Scan for the cell matching the given text and deliver its [x, y] coordinate at center. 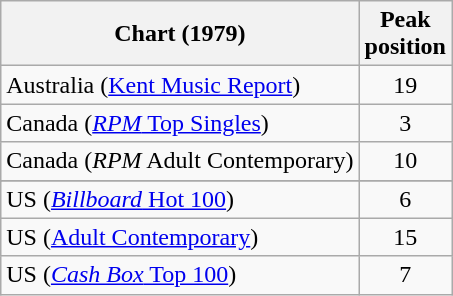
Chart (1979) [180, 34]
US (Adult Contemporary) [180, 237]
US (Cash Box Top 100) [180, 275]
Canada (RPM Top Singles) [180, 123]
US (Billboard Hot 100) [180, 199]
Canada (RPM Adult Contemporary) [180, 161]
Australia (Kent Music Report) [180, 85]
7 [405, 275]
10 [405, 161]
19 [405, 85]
15 [405, 237]
3 [405, 123]
6 [405, 199]
Peakposition [405, 34]
